Identify which cell holds the provided text, then report its (X, Y) central coordinate. 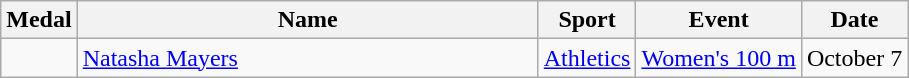
Name (308, 20)
Natasha Mayers (308, 58)
Date (854, 20)
October 7 (854, 58)
Athletics (587, 58)
Women's 100 m (718, 58)
Sport (587, 20)
Event (718, 20)
Medal (39, 20)
